Pinpoint the cell where the given text exists, returning its [X, Y] midpoint coordinate. 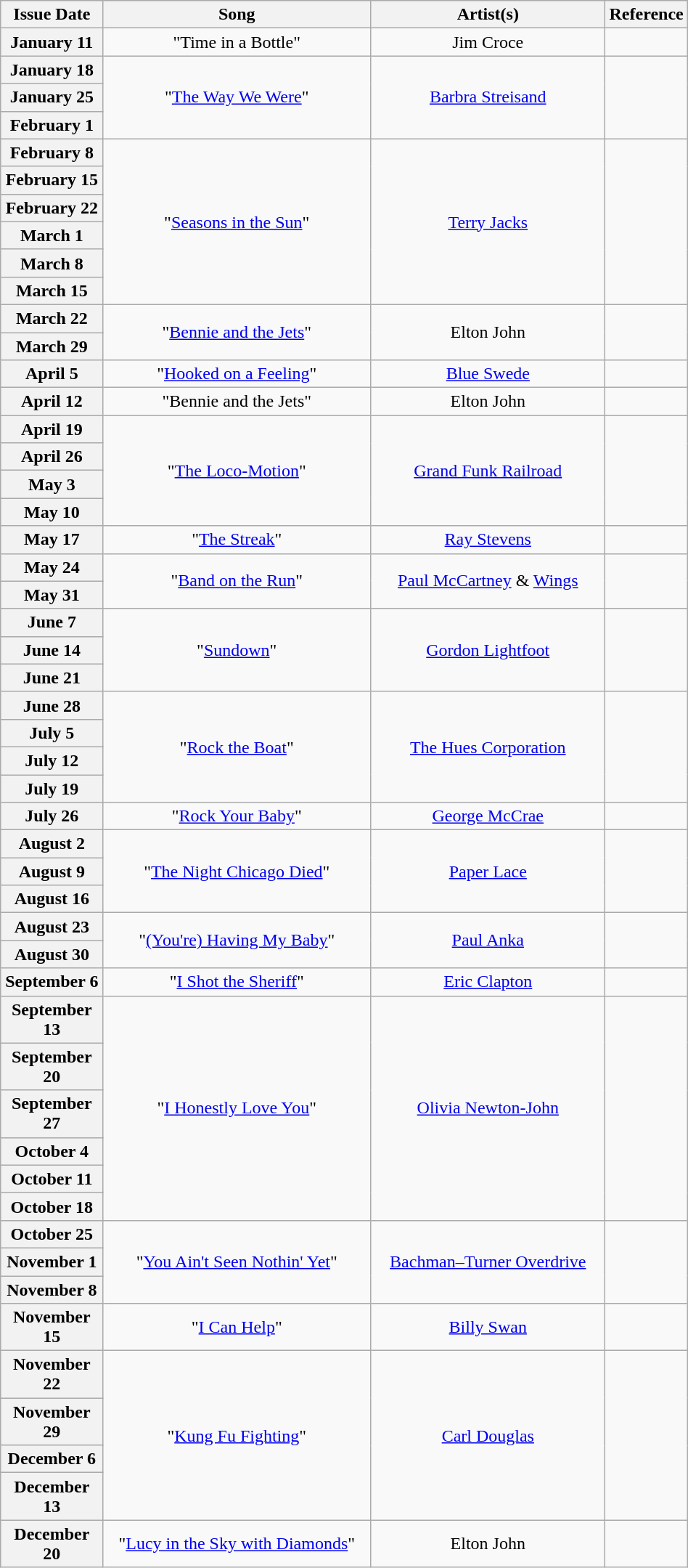
January 11 [52, 42]
"The Streak" [237, 540]
Reference [646, 15]
June 28 [52, 705]
October 11 [52, 1179]
Paper Lace [488, 872]
July 12 [52, 760]
January 25 [52, 97]
February 15 [52, 180]
Jim Croce [488, 42]
February 1 [52, 125]
May 24 [52, 567]
"You Ain't Seen Nothin' Yet" [237, 1262]
"The Loco-Motion" [237, 471]
September 6 [52, 982]
September 27 [52, 1114]
"Band on the Run" [237, 581]
"The Way We Were" [237, 97]
Eric Clapton [488, 982]
July 19 [52, 788]
December 20 [52, 1544]
The Hues Corporation [488, 747]
July 5 [52, 733]
Paul Anka [488, 941]
December 13 [52, 1496]
October 4 [52, 1151]
"I Honestly Love You" [237, 1108]
Issue Date [52, 15]
September 20 [52, 1066]
November 1 [52, 1262]
Ray Stevens [488, 540]
"Seasons in the Sun" [237, 222]
August 2 [52, 844]
Song [237, 15]
June 21 [52, 678]
August 30 [52, 954]
October 25 [52, 1234]
April 5 [52, 374]
August 23 [52, 927]
Artist(s) [488, 15]
March 15 [52, 291]
March 8 [52, 263]
"(You're) Having My Baby" [237, 941]
November 15 [52, 1328]
"Lucy in the Sky with Diamonds" [237, 1544]
May 3 [52, 484]
"Rock Your Baby" [237, 816]
September 13 [52, 1020]
Gordon Lightfoot [488, 650]
"Rock the Boat" [237, 747]
October 18 [52, 1206]
August 16 [52, 899]
March 22 [52, 318]
Blue Swede [488, 374]
June 14 [52, 650]
Bachman–Turner Overdrive [488, 1262]
George McCrae [488, 816]
November 8 [52, 1289]
December 6 [52, 1459]
Grand Funk Railroad [488, 471]
November 29 [52, 1422]
August 9 [52, 872]
May 17 [52, 540]
March 1 [52, 235]
Barbra Streisand [488, 97]
Paul McCartney & Wings [488, 581]
April 19 [52, 429]
"Time in a Bottle" [237, 42]
July 26 [52, 816]
May 10 [52, 512]
"Kung Fu Fighting" [237, 1435]
"Hooked on a Feeling" [237, 374]
June 7 [52, 622]
"I Can Help" [237, 1328]
February 22 [52, 208]
November 22 [52, 1374]
"Sundown" [237, 650]
April 12 [52, 402]
January 18 [52, 70]
Billy Swan [488, 1328]
Olivia Newton-John [488, 1108]
Terry Jacks [488, 222]
February 8 [52, 153]
May 31 [52, 595]
"The Night Chicago Died" [237, 872]
Carl Douglas [488, 1435]
"I Shot the Sheriff" [237, 982]
April 26 [52, 457]
March 29 [52, 346]
